Provide the (X, Y) coordinate of the cell's center where the given text is located.  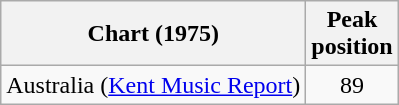
89 (352, 85)
Peak position (352, 34)
Australia (Kent Music Report) (154, 85)
Chart (1975) (154, 34)
